From the cell containing the given text, extract its center point as [x, y] coordinate. 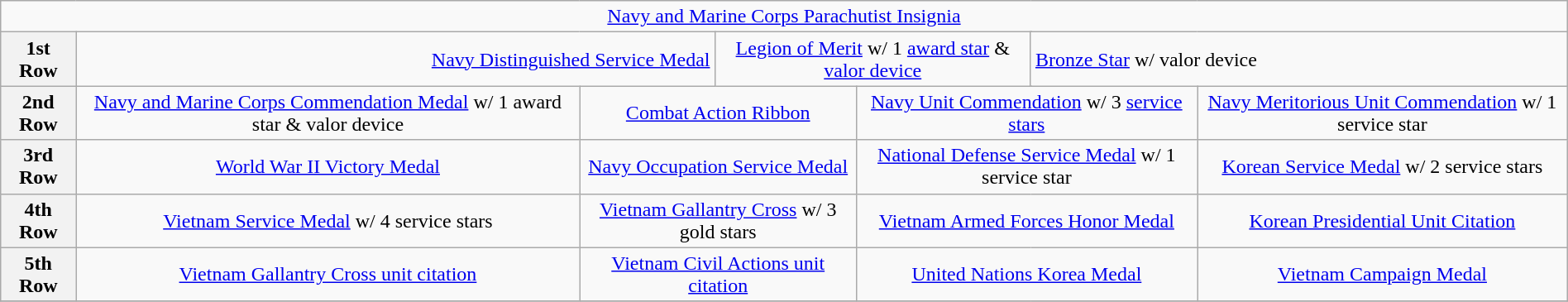
Navy and Marine Corps Parachutist Insignia [784, 17]
World War II Victory Medal [328, 167]
4th Row [38, 220]
Navy Meritorious Unit Commendation w/ 1 service star [1383, 113]
Korean Service Medal w/ 2 service stars [1383, 167]
Vietnam Campaign Medal [1383, 275]
Navy Unit Commendation w/ 3 service stars [1026, 113]
Vietnam Gallantry Cross unit citation [328, 275]
Navy Distinguished Service Medal [395, 60]
Vietnam Service Medal w/ 4 service stars [328, 220]
5th Row [38, 275]
3rd Row [38, 167]
Vietnam Gallantry Cross w/ 3 gold stars [718, 220]
Vietnam Armed Forces Honor Medal [1026, 220]
Combat Action Ribbon [718, 113]
National Defense Service Medal w/ 1 service star [1026, 167]
Navy Occupation Service Medal [718, 167]
Navy and Marine Corps Commendation Medal w/ 1 award star & valor device [328, 113]
Vietnam Civil Actions unit citation [718, 275]
1st Row [38, 60]
2nd Row [38, 113]
Legion of Merit w/ 1 award star & valor device [872, 60]
United Nations Korea Medal [1026, 275]
Bronze Star w/ valor device [1298, 60]
Korean Presidential Unit Citation [1383, 220]
